Determine the [X, Y] coordinate at the center of the cell enclosing the given text.  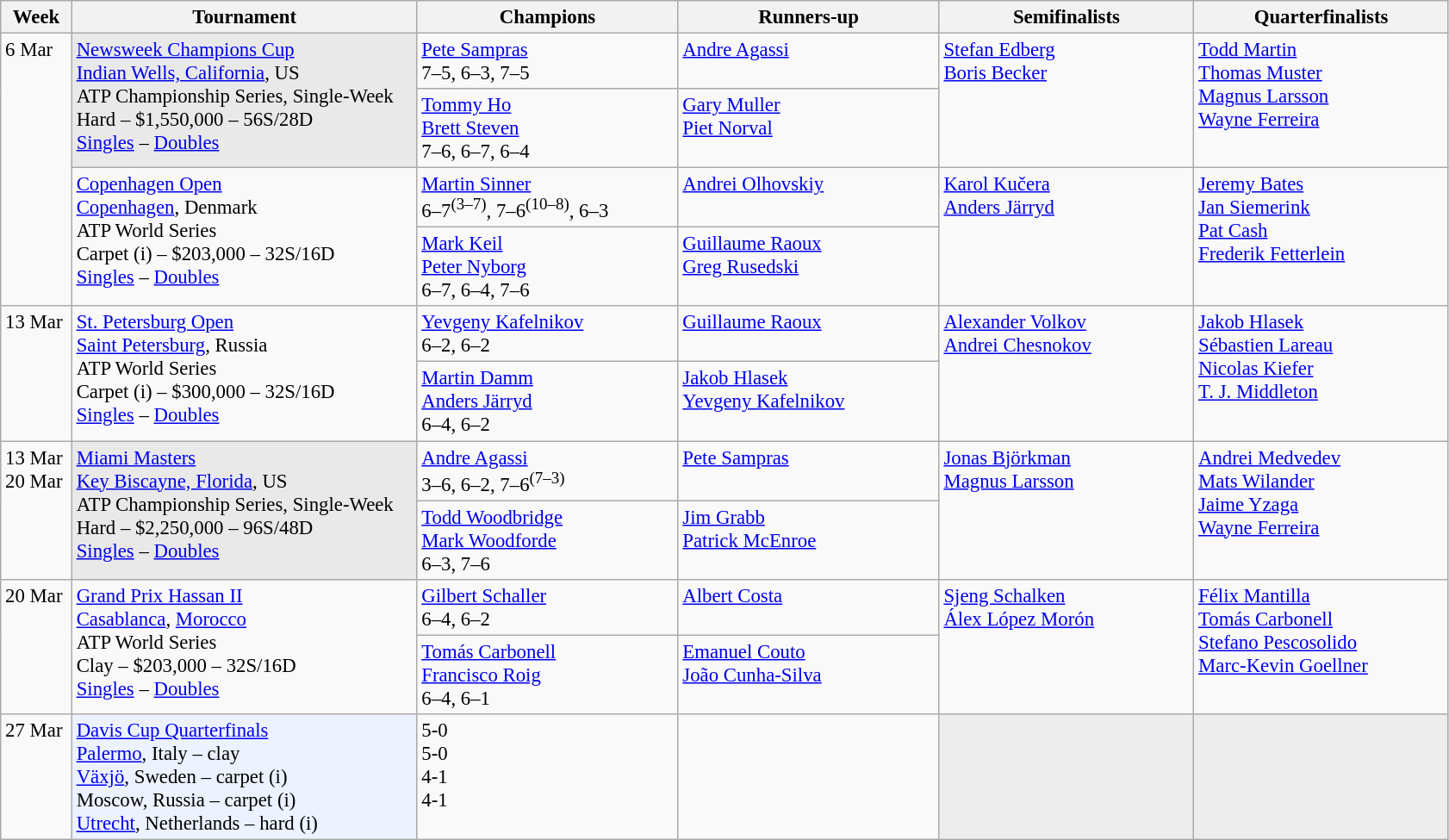
Tomás Carbonell Francisco Roig 6–4, 6–1 [548, 675]
6 Mar [36, 171]
Karol Kučera Anders Järryd [1067, 238]
Champions [548, 17]
Andre Agassi 3–6, 6–2, 7–6(7–3) [548, 470]
Newsweek Champions Cup Indian Wells, California, USATP Championship Series, Single-WeekHard – $1,550,000 – 56S/28D Singles – Doubles [245, 101]
St. Petersburg Open Saint Petersburg, RussiaATP World SeriesCarpet (i) – $300,000 – 32S/16D Singles – Doubles [245, 374]
Emanuel Couto João Cunha-Silva [808, 675]
Tommy Ho Brett Steven 7–6, 6–7, 6–4 [548, 128]
Andrei Medvedev Mats Wilander Jaime Yzaga Wayne Ferreira [1322, 510]
Davis Cup QuarterfinalsPalermo, Italy – clay Växjö, Sweden – carpet (i) Moscow, Russia – carpet (i) Utrecht, Netherlands – hard (i) [245, 777]
Gary Muller Piet Norval [808, 128]
20 Mar [36, 646]
Todd Woodbridge Mark Woodforde 6–3, 7–6 [548, 540]
Martin Damm Anders Järryd 6–4, 6–2 [548, 401]
Grand Prix Hassan II Casablanca, MoroccoATP World SeriesClay – $203,000 – 32S/16D Singles – Doubles [245, 646]
Guillaume Raoux Greg Rusedski [808, 267]
Andre Agassi [808, 62]
Copenhagen Open Copenhagen, DenmarkATP World SeriesCarpet (i) – $203,000 – 32S/16D Singles – Doubles [245, 238]
Andrei Olhovskiy [808, 198]
Todd Martin Thomas Muster Magnus Larsson Wayne Ferreira [1322, 101]
Pete Sampras [808, 470]
Guillaume Raoux [808, 334]
Félix Mantilla Tomás Carbonell Stefano Pescosolido Marc-Kevin Goellner [1322, 646]
Jim Grabb Patrick McEnroe [808, 540]
Pete Sampras 7–5, 6–3, 7–5 [548, 62]
Gilbert Schaller 6–4, 6–2 [548, 607]
Jakob Hlasek Yevgeny Kafelnikov [808, 401]
13 Mar20 Mar [36, 510]
Stefan Edberg Boris Becker [1067, 101]
Runners-up [808, 17]
Sjeng Schalken Álex López Morón [1067, 646]
Quarterfinalists [1322, 17]
13 Mar [36, 374]
27 Mar [36, 777]
Week [36, 17]
Tournament [245, 17]
Albert Costa [808, 607]
5-0 5-0 4-1 4-1 [548, 777]
Semifinalists [1067, 17]
Jonas Björkman Magnus Larsson [1067, 510]
Miami Masters Key Biscayne, Florida, USATP Championship Series, Single-WeekHard – $2,250,000 – 96S/48D Singles – Doubles [245, 510]
Alexander Volkov Andrei Chesnokov [1067, 374]
Jakob Hlasek Sébastien Lareau Nicolas Kiefer T. J. Middleton [1322, 374]
Martin Sinner 6–7(3–7), 7–6(10–8), 6–3 [548, 198]
Mark Keil Peter Nyborg 6–7, 6–4, 7–6 [548, 267]
Yevgeny Kafelnikov 6–2, 6–2 [548, 334]
Jeremy Bates Jan Siemerink Pat Cash Frederik Fetterlein [1322, 238]
